Return the [x, y] coordinate for the center point of the cell that contains the specified text.  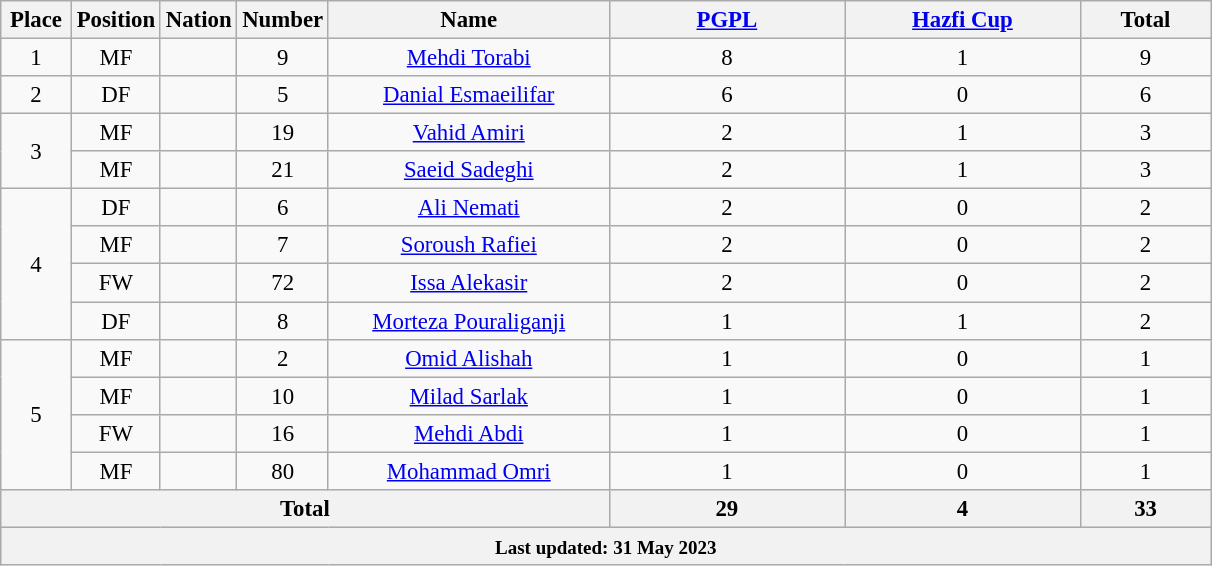
16 [283, 433]
72 [283, 283]
Mehdi Abdi [468, 433]
Ali Nemati [468, 208]
Last updated: 31 May 2023 [606, 546]
10 [283, 396]
Mohammad Omri [468, 471]
Vahid Amiri [468, 133]
Name [468, 20]
Soroush Rafiei [468, 245]
Morteza Pouraliganji [468, 321]
Milad Sarlak [468, 396]
21 [283, 170]
Mehdi Torabi [468, 58]
Hazfi Cup [963, 20]
Position [116, 20]
7 [283, 245]
19 [283, 133]
80 [283, 471]
PGPL [727, 20]
Nation [198, 20]
Issa Alekasir [468, 283]
Place [36, 20]
33 [1146, 509]
Number [283, 20]
Omid Alishah [468, 358]
29 [727, 509]
Danial Esmaeilifar [468, 95]
Saeid Sadeghi [468, 170]
